Identify which cell holds the provided text, then report its (X, Y) central coordinate. 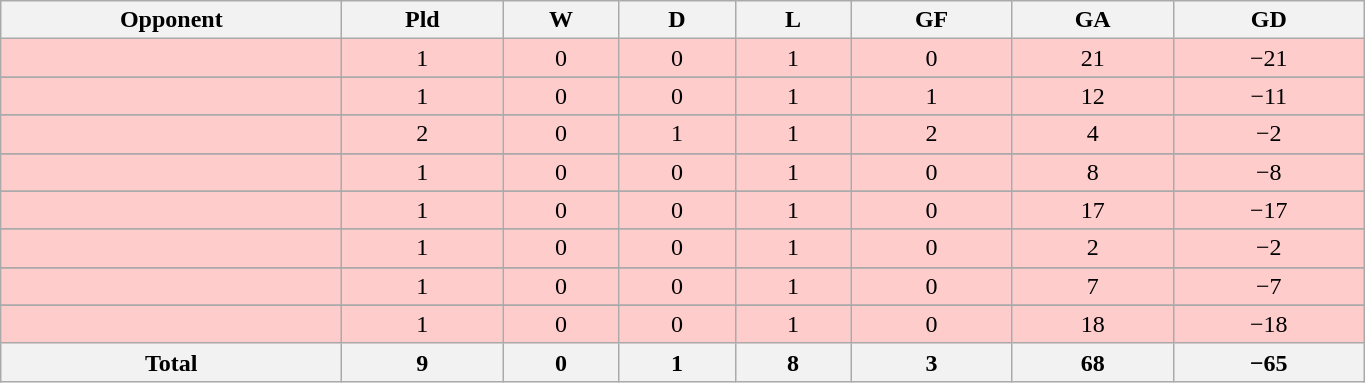
GA (1092, 20)
18 (1092, 324)
−7 (1268, 286)
17 (1092, 210)
3 (932, 362)
7 (1092, 286)
−21 (1268, 58)
−17 (1268, 210)
GF (932, 20)
21 (1092, 58)
Opponent (172, 20)
68 (1092, 362)
9 (422, 362)
D (677, 20)
4 (1092, 134)
−18 (1268, 324)
Total (172, 362)
GD (1268, 20)
−11 (1268, 96)
L (793, 20)
12 (1092, 96)
−65 (1268, 362)
Pld (422, 20)
W (561, 20)
−8 (1268, 172)
